Return the [X, Y] coordinate for the center point of the cell that contains the specified text.  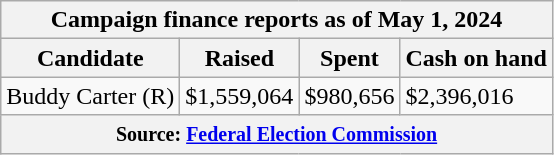
Candidate [90, 58]
Cash on hand [476, 58]
$980,656 [350, 96]
$2,396,016 [476, 96]
Buddy Carter (R) [90, 96]
$1,559,064 [240, 96]
Source: Federal Election Commission [277, 134]
Spent [350, 58]
Campaign finance reports as of May 1, 2024 [277, 20]
Raised [240, 58]
